For the text-containing cell, return its midpoint in [x, y] coordinate format. 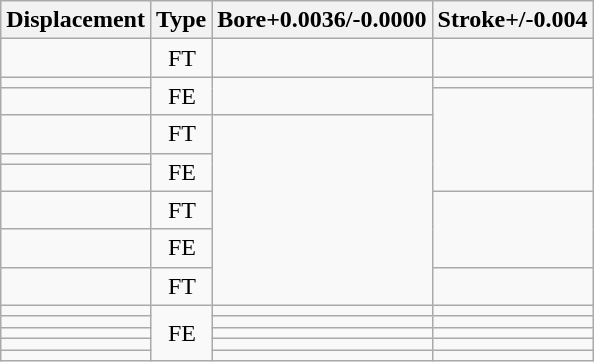
Type [180, 20]
Stroke+/-0.004 [512, 20]
Bore+0.0036/-0.0000 [322, 20]
Displacement [76, 20]
